Determine the (X, Y) coordinate at the center of the cell enclosing the given text.  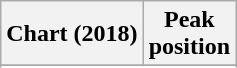
Peak position (189, 34)
Chart (2018) (72, 34)
